Return the [X, Y] coordinate for the center point of the cell that contains the specified text.  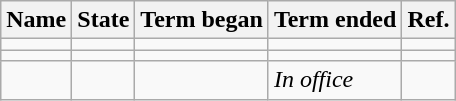
In office [335, 80]
State [104, 20]
Ref. [428, 20]
Term began [202, 20]
Term ended [335, 20]
Name [36, 20]
